Output the (x, y) coordinate of the center of the cell containing the given text.  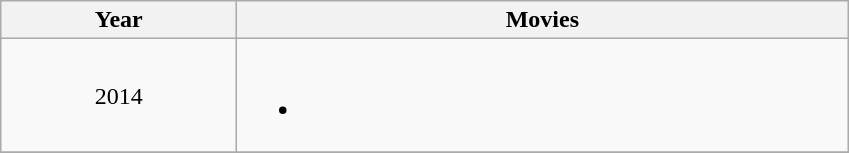
Movies (542, 20)
2014 (119, 96)
Year (119, 20)
